Detect which cell encompasses the target text, then output its [x, y] center coordinate. 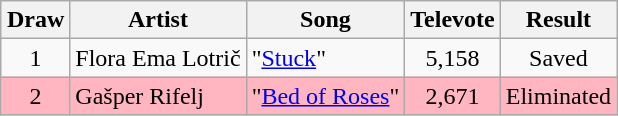
1 [35, 58]
Artist [158, 20]
Song [326, 20]
"Stuck" [326, 58]
Televote [452, 20]
Saved [558, 58]
Eliminated [558, 96]
Draw [35, 20]
"Bed of Roses" [326, 96]
Gašper Rifelj [158, 96]
Result [558, 20]
5,158 [452, 58]
2,671 [452, 96]
2 [35, 96]
Flora Ema Lotrič [158, 58]
